Find where the given text appears and provide that cell's center as [x, y] coordinate. 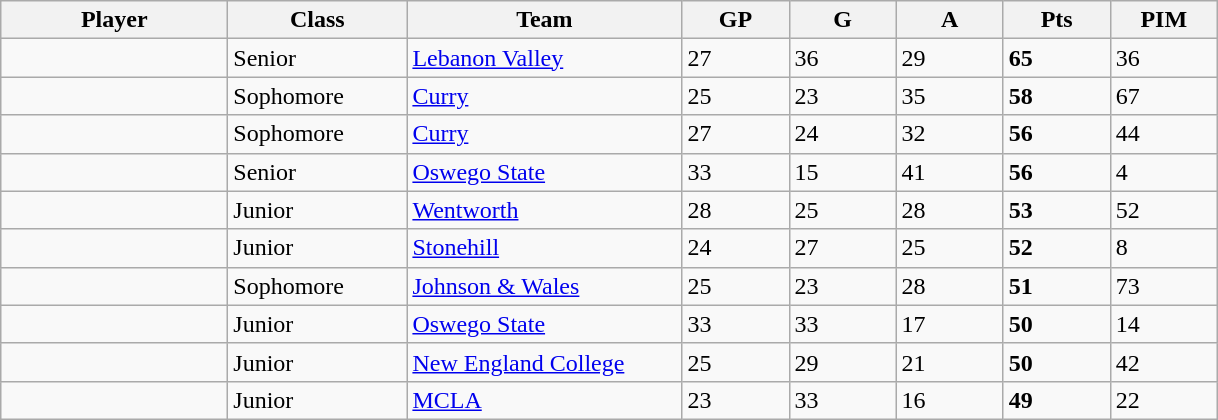
15 [842, 172]
8 [1164, 248]
16 [950, 400]
53 [1056, 210]
51 [1056, 286]
4 [1164, 172]
73 [1164, 286]
Player [114, 20]
Johnson & Wales [544, 286]
14 [1164, 324]
A [950, 20]
Pts [1056, 20]
58 [1056, 96]
32 [950, 134]
MCLA [544, 400]
New England College [544, 362]
Stonehill [544, 248]
41 [950, 172]
PIM [1164, 20]
Wentworth [544, 210]
49 [1056, 400]
35 [950, 96]
67 [1164, 96]
G [842, 20]
22 [1164, 400]
21 [950, 362]
42 [1164, 362]
65 [1056, 58]
GP [736, 20]
Lebanon Valley [544, 58]
Class [318, 20]
44 [1164, 134]
17 [950, 324]
Team [544, 20]
